From the cell containing the given text, extract its center point as (X, Y) coordinate. 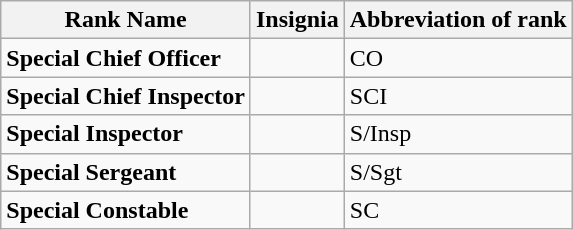
S/Insp (458, 134)
Rank Name (126, 20)
Special Inspector (126, 134)
SC (458, 210)
CO (458, 58)
Special Constable (126, 210)
Special Sergeant (126, 172)
Special Chief Inspector (126, 96)
SCI (458, 96)
S/Sgt (458, 172)
Insignia (297, 20)
Special Chief Officer (126, 58)
Abbreviation of rank (458, 20)
